Search for the cell housing the specified text and yield its [x, y] center coordinate. 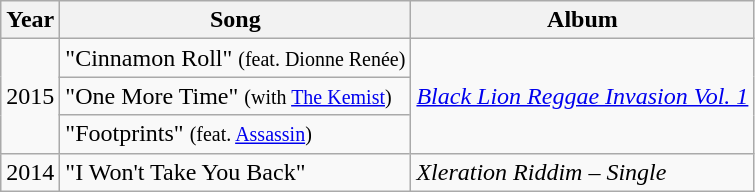
2014 [30, 172]
Black Lion Reggae Invasion Vol. 1 [582, 96]
Song [236, 20]
"I Won't Take You Back" [236, 172]
Xleration Riddim – Single [582, 172]
"Cinnamon Roll" (feat. Dionne Renée) [236, 58]
Year [30, 20]
"One More Time" (with The Kemist) [236, 96]
2015 [30, 96]
Album [582, 20]
"Footprints" (feat. Assassin) [236, 134]
